Identify which cell holds the provided text, then report its [x, y] central coordinate. 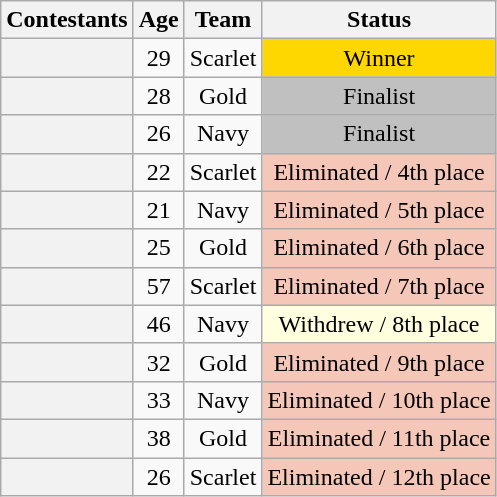
22 [158, 172]
25 [158, 248]
38 [158, 438]
Age [158, 20]
29 [158, 58]
Winner [379, 58]
57 [158, 286]
33 [158, 400]
Eliminated / 12th place [379, 477]
32 [158, 362]
Eliminated / 11th place [379, 438]
Contestants [67, 20]
Eliminated / 10th place [379, 400]
Eliminated / 9th place [379, 362]
28 [158, 96]
Eliminated / 5th place [379, 210]
21 [158, 210]
Eliminated / 7th place [379, 286]
Eliminated / 4th place [379, 172]
46 [158, 324]
Team [223, 20]
Status [379, 20]
Eliminated / 6th place [379, 248]
Withdrew / 8th place [379, 324]
